From the cell containing the given text, extract its center point as (X, Y) coordinate. 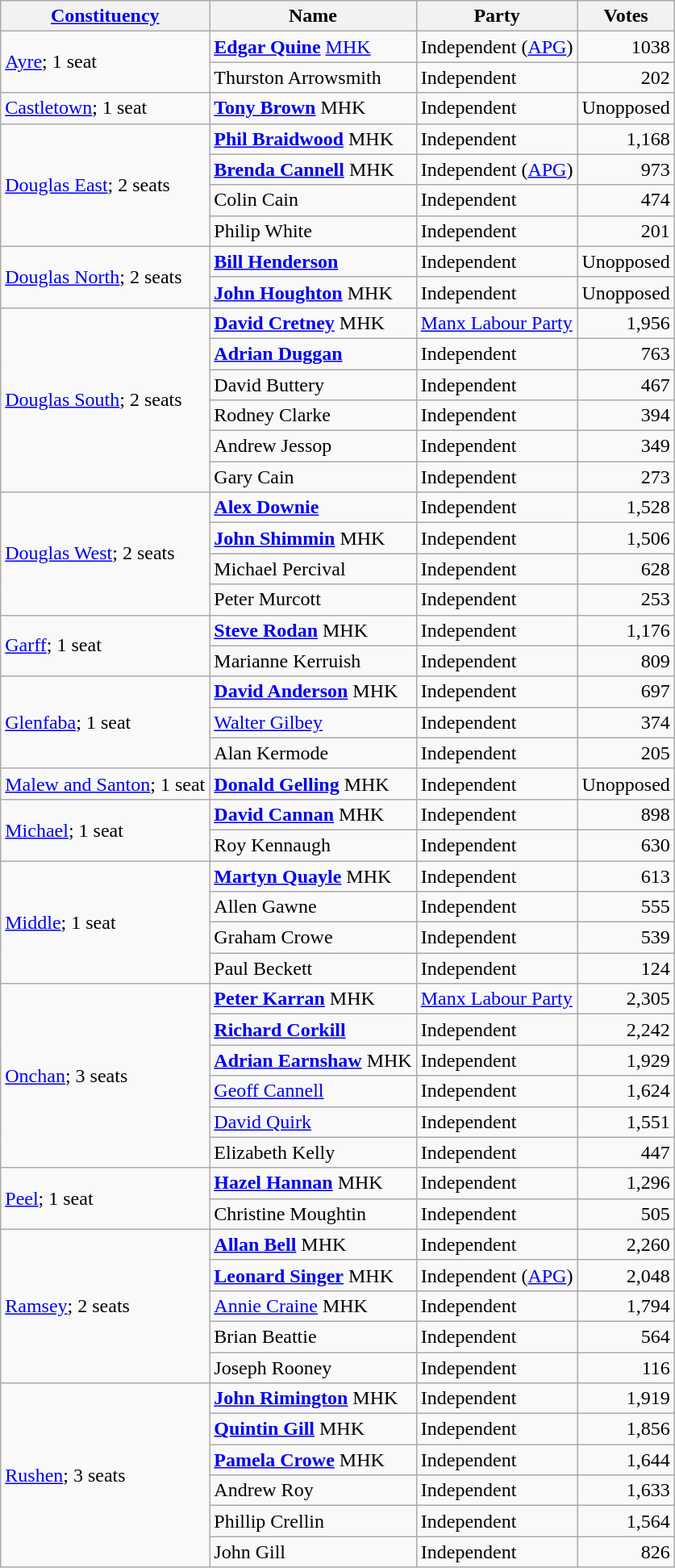
Andrew Roy (313, 1491)
826 (626, 1552)
1,856 (626, 1429)
Onchan; 3 seats (105, 1076)
Philip White (313, 231)
1,168 (626, 139)
Douglas North; 2 seats (105, 277)
Joseph Rooney (313, 1368)
Graham Crowe (313, 938)
Name (313, 16)
Edgar Quine MHK (313, 47)
1,176 (626, 630)
Leonard Singer MHK (313, 1275)
Allen Gawne (313, 907)
Brenda Cannell MHK (313, 169)
David Anderson MHK (313, 692)
628 (626, 569)
1,564 (626, 1521)
505 (626, 1214)
Colin Cain (313, 200)
Middle; 1 seat (105, 922)
David Cretney MHK (313, 323)
253 (626, 600)
1,644 (626, 1460)
Brian Beattie (313, 1336)
Rushen; 3 seats (105, 1475)
John Gill (313, 1552)
Michael Percival (313, 569)
Walter Gilbey (313, 722)
1,506 (626, 538)
Peter Karran MHK (313, 999)
Alan Kermode (313, 753)
Votes (626, 16)
474 (626, 200)
564 (626, 1336)
Andrew Jessop (313, 446)
467 (626, 385)
394 (626, 416)
539 (626, 938)
Paul Beckett (313, 968)
John Houghton MHK (313, 292)
Adrian Earnshaw MHK (313, 1060)
Phil Braidwood MHK (313, 139)
Constituency (105, 16)
555 (626, 907)
374 (626, 722)
697 (626, 692)
1,296 (626, 1183)
Douglas West; 2 seats (105, 554)
Steve Rodan MHK (313, 630)
Malew and Santon; 1 seat (105, 784)
Douglas East; 2 seats (105, 185)
Pamela Crowe MHK (313, 1460)
David Cannan MHK (313, 814)
1,528 (626, 508)
1,624 (626, 1091)
Alex Downie (313, 508)
Quintin Gill MHK (313, 1429)
Richard Corkill (313, 1030)
763 (626, 353)
Adrian Duggan (313, 353)
1038 (626, 47)
Martyn Quayle MHK (313, 876)
Michael; 1 seat (105, 830)
Elizabeth Kelly (313, 1152)
Peter Murcott (313, 600)
1,633 (626, 1491)
1,929 (626, 1060)
202 (626, 77)
349 (626, 446)
898 (626, 814)
Bill Henderson (313, 261)
Geoff Cannell (313, 1091)
Allan Bell MHK (313, 1244)
1,919 (626, 1399)
Hazel Hannan MHK (313, 1183)
1,551 (626, 1122)
Christine Moughtin (313, 1214)
Castletown; 1 seat (105, 108)
John Rimington MHK (313, 1399)
Glenfaba; 1 seat (105, 722)
116 (626, 1368)
Garff; 1 seat (105, 646)
David Quirk (313, 1122)
205 (626, 753)
Gary Cain (313, 477)
Douglas South; 2 seats (105, 399)
Roy Kennaugh (313, 845)
273 (626, 477)
David Buttery (313, 385)
2,305 (626, 999)
809 (626, 661)
Tony Brown MHK (313, 108)
Peel; 1 seat (105, 1198)
Ramsey; 2 seats (105, 1306)
Donald Gelling MHK (313, 784)
613 (626, 876)
2,242 (626, 1030)
630 (626, 845)
201 (626, 231)
Thurston Arrowsmith (313, 77)
1,956 (626, 323)
Ayre; 1 seat (105, 62)
2,048 (626, 1275)
Party (497, 16)
Annie Craine MHK (313, 1306)
Marianne Kerruish (313, 661)
973 (626, 169)
1,794 (626, 1306)
2,260 (626, 1244)
John Shimmin MHK (313, 538)
Phillip Crellin (313, 1521)
124 (626, 968)
447 (626, 1152)
Rodney Clarke (313, 416)
